Find where the given text appears and provide that cell's center as (x, y) coordinate. 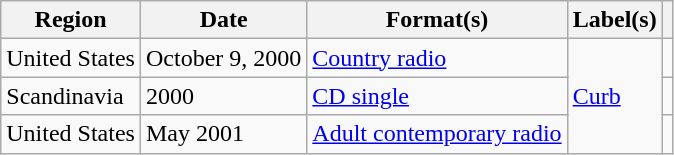
Adult contemporary radio (437, 134)
Region (71, 20)
Scandinavia (71, 96)
May 2001 (223, 134)
CD single (437, 96)
October 9, 2000 (223, 58)
Date (223, 20)
Curb (614, 96)
Country radio (437, 58)
2000 (223, 96)
Format(s) (437, 20)
Label(s) (614, 20)
